From the cell containing the given text, extract its center point as (X, Y) coordinate. 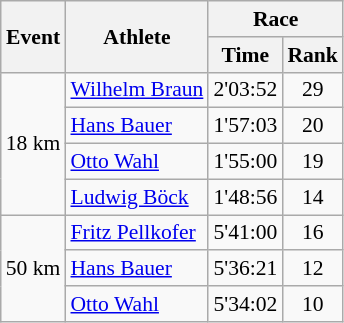
Fritz Pellkofer (136, 233)
50 km (34, 268)
18 km (34, 143)
16 (312, 233)
Race (276, 19)
Event (34, 36)
Wilhelm Braun (136, 90)
5'36:21 (245, 269)
14 (312, 197)
5'41:00 (245, 233)
10 (312, 304)
1'57:03 (245, 126)
Ludwig Böck (136, 197)
2'03:52 (245, 90)
19 (312, 162)
Rank (312, 55)
1'55:00 (245, 162)
5'34:02 (245, 304)
29 (312, 90)
Time (245, 55)
Athlete (136, 36)
12 (312, 269)
20 (312, 126)
1'48:56 (245, 197)
